Scan for the cell matching the given text and deliver its [x, y] coordinate at center. 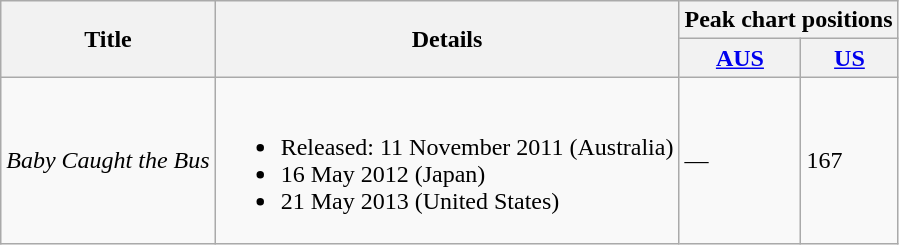
AUS [740, 58]
Peak chart positions [788, 20]
Title [108, 39]
Released: 11 November 2011 (Australia) 16 May 2012 (Japan) 21 May 2013 (United States) [447, 160]
— [740, 160]
Details [447, 39]
Baby Caught the Bus [108, 160]
167 [850, 160]
US [850, 58]
